Determine the (X, Y) coordinate at the center of the cell enclosing the given text.  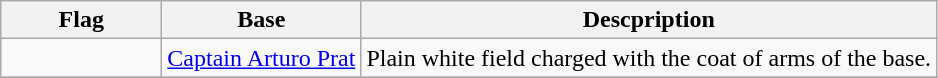
Captain Arturo Prat (262, 58)
Base (262, 20)
Plain white field charged with the coat of arms of the base. (649, 58)
Descpription (649, 20)
Flag (82, 20)
